Return [X, Y] of the center of cell containing provided text 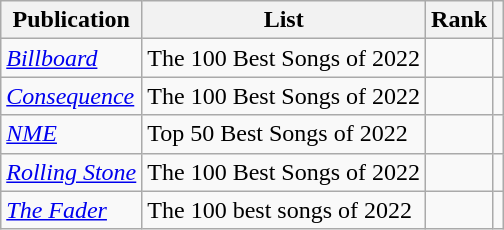
NME [72, 134]
Consequence [72, 96]
The Fader [72, 210]
Billboard [72, 58]
Rank [460, 20]
Publication [72, 20]
The 100 best songs of 2022 [284, 210]
List [284, 20]
Rolling Stone [72, 172]
Top 50 Best Songs of 2022 [284, 134]
